Output the (X, Y) coordinate of the center of the cell containing the given text.  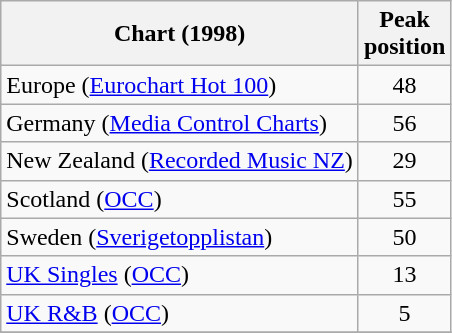
Peakposition (404, 34)
UK Singles (OCC) (180, 275)
Germany (Media Control Charts) (180, 123)
55 (404, 199)
56 (404, 123)
UK R&B (OCC) (180, 313)
Europe (Eurochart Hot 100) (180, 85)
Chart (1998) (180, 34)
New Zealand (Recorded Music NZ) (180, 161)
5 (404, 313)
50 (404, 237)
Sweden (Sverigetopplistan) (180, 237)
29 (404, 161)
13 (404, 275)
Scotland (OCC) (180, 199)
48 (404, 85)
